Identify which cell holds the provided text, then report its (x, y) central coordinate. 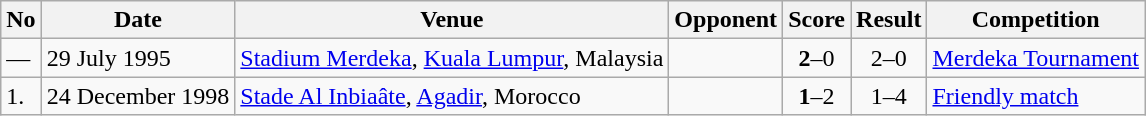
Score (817, 20)
Date (138, 20)
Venue (452, 20)
No (21, 20)
Friendly match (1036, 96)
Opponent (726, 20)
Merdeka Tournament (1036, 58)
Result (889, 20)
Stade Al Inbiaâte, Agadir, Morocco (452, 96)
Stadium Merdeka, Kuala Lumpur, Malaysia (452, 58)
24 December 1998 (138, 96)
1–2 (817, 96)
— (21, 58)
29 July 1995 (138, 58)
Competition (1036, 20)
1. (21, 96)
1–4 (889, 96)
